Provide the (x, y) coordinate of the cell's center where the given text is located.  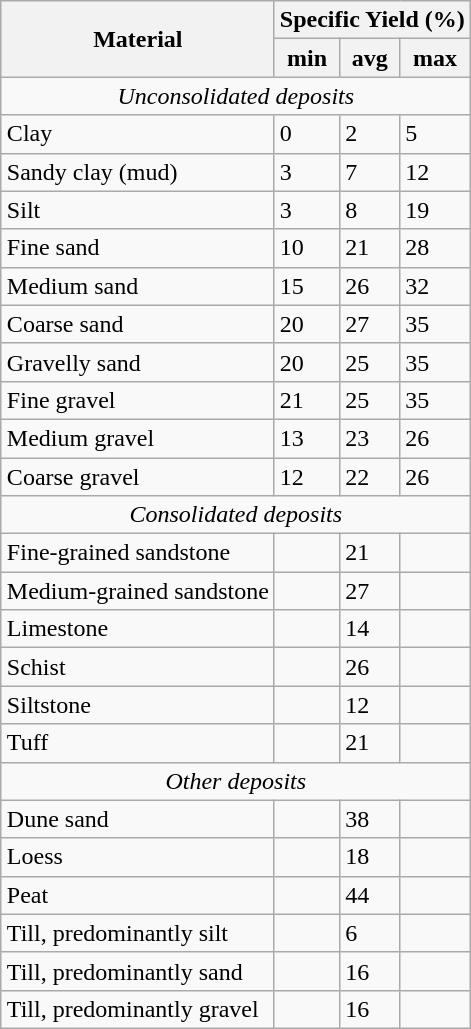
Other deposits (236, 781)
Coarse gravel (138, 477)
Specific Yield (%) (372, 20)
5 (435, 134)
38 (370, 819)
Dune sand (138, 819)
Tuff (138, 743)
Schist (138, 667)
Sandy clay (mud) (138, 172)
6 (370, 933)
Limestone (138, 629)
avg (370, 58)
Medium-grained sandstone (138, 591)
Fine gravel (138, 400)
Clay (138, 134)
Loess (138, 857)
Siltstone (138, 705)
13 (306, 438)
Peat (138, 895)
Till, predominantly gravel (138, 1009)
15 (306, 286)
min (306, 58)
Fine-grained sandstone (138, 553)
28 (435, 248)
max (435, 58)
2 (370, 134)
22 (370, 477)
8 (370, 210)
14 (370, 629)
Medium sand (138, 286)
Medium gravel (138, 438)
19 (435, 210)
18 (370, 857)
Till, predominantly sand (138, 971)
Consolidated deposits (236, 515)
Coarse sand (138, 324)
44 (370, 895)
10 (306, 248)
Gravelly sand (138, 362)
Unconsolidated deposits (236, 96)
32 (435, 286)
Fine sand (138, 248)
7 (370, 172)
0 (306, 134)
Silt (138, 210)
23 (370, 438)
Till, predominantly silt (138, 933)
Material (138, 39)
